Provide the (X, Y) coordinate of the cell's center where the given text is located.  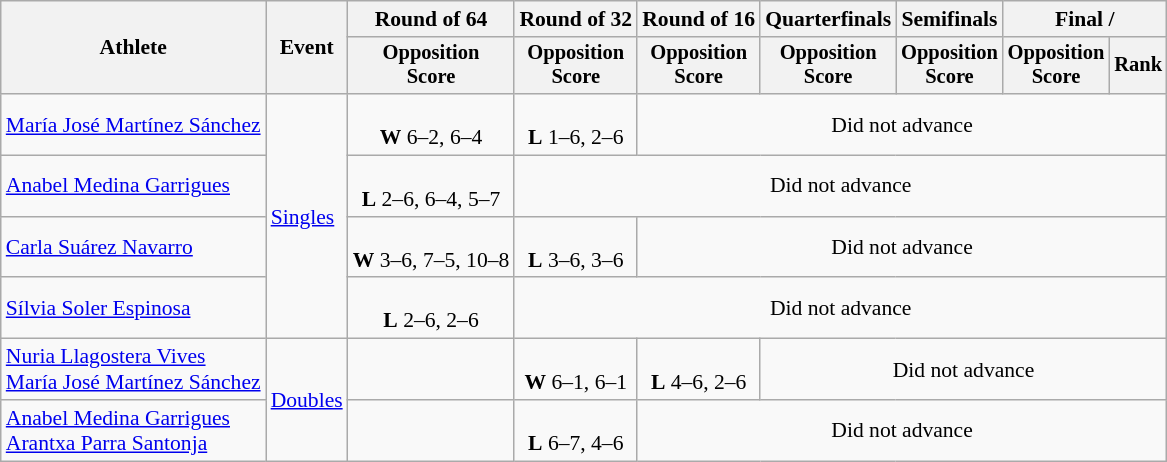
L 6–7, 4–6 (576, 430)
Anabel Medina Garrigues (134, 186)
Nuria Llagostera VivesMaría José Martínez Sánchez (134, 370)
Quarterfinals (828, 19)
L 4–6, 2–6 (698, 370)
L 1–6, 2–6 (576, 124)
L 2–6, 2–6 (432, 308)
W 6–1, 6–1 (576, 370)
María José Martínez Sánchez (134, 124)
Event (307, 48)
Rank (1138, 66)
Doubles (307, 400)
W 6–2, 6–4 (432, 124)
Final / (1085, 19)
Semifinals (950, 19)
Athlete (134, 48)
W 3–6, 7–5, 10–8 (432, 248)
Sílvia Soler Espinosa (134, 308)
Carla Suárez Navarro (134, 248)
Round of 16 (698, 19)
Singles (307, 216)
Round of 64 (432, 19)
Anabel Medina GarriguesArantxa Parra Santonja (134, 430)
Round of 32 (576, 19)
L 2–6, 6–4, 5–7 (432, 186)
L 3–6, 3–6 (576, 248)
